Determine the (x, y) coordinate at the center of the cell enclosing the given text.  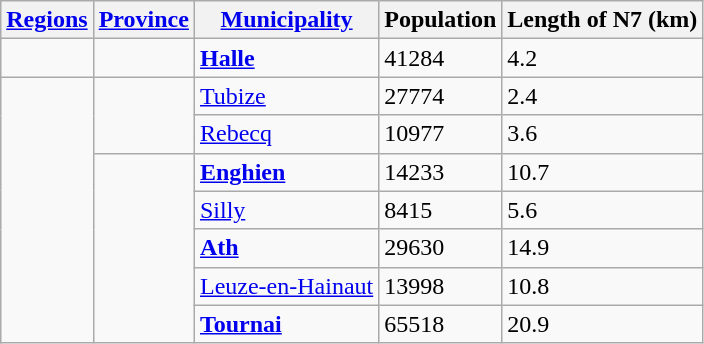
Leuze-en-Hainaut (286, 286)
Regions (47, 20)
5.6 (602, 210)
10.7 (602, 172)
10977 (440, 134)
4.2 (602, 58)
Population (440, 20)
8415 (440, 210)
3.6 (602, 134)
10.8 (602, 286)
20.9 (602, 324)
Tubize (286, 96)
Tournai (286, 324)
14233 (440, 172)
13998 (440, 286)
Ath (286, 248)
Rebecq (286, 134)
Enghien (286, 172)
Municipality (286, 20)
Silly (286, 210)
65518 (440, 324)
Length of N7 (km) (602, 20)
Halle (286, 58)
Province (144, 20)
2.4 (602, 96)
29630 (440, 248)
41284 (440, 58)
14.9 (602, 248)
27774 (440, 96)
